Provide the [x, y] coordinate of the cell's center where the given text is located.  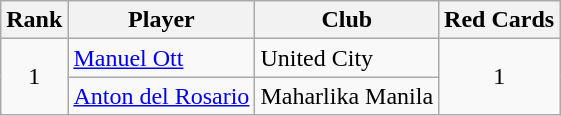
Rank [34, 20]
United City [347, 58]
Manuel Ott [162, 58]
Maharlika Manila [347, 96]
Red Cards [500, 20]
Anton del Rosario [162, 96]
Player [162, 20]
Club [347, 20]
